Scan for the cell matching the given text and deliver its [X, Y] coordinate at center. 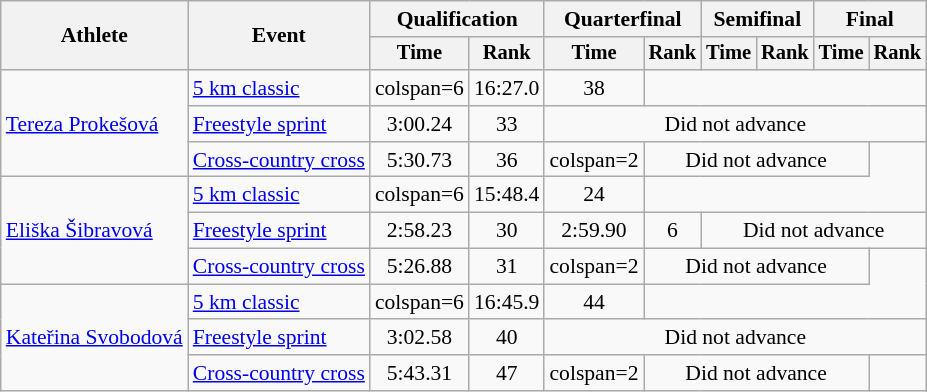
40 [506, 338]
16:27.0 [506, 88]
30 [506, 231]
2:58.23 [420, 231]
47 [506, 373]
Qualification [458, 19]
5:30.73 [420, 160]
Tereza Prokešová [94, 124]
31 [506, 267]
Final [870, 19]
15:48.4 [506, 195]
3:00.24 [420, 124]
16:45.9 [506, 302]
Quarterfinal [622, 19]
38 [594, 88]
2:59.90 [594, 231]
44 [594, 302]
3:02.58 [420, 338]
36 [506, 160]
Semifinal [757, 19]
33 [506, 124]
Athlete [94, 36]
6 [673, 231]
Event [279, 36]
Eliška Šibravová [94, 230]
5:43.31 [420, 373]
5:26.88 [420, 267]
Kateřina Svobodová [94, 338]
24 [594, 195]
